Scan for the cell matching the given text and deliver its (X, Y) coordinate at center. 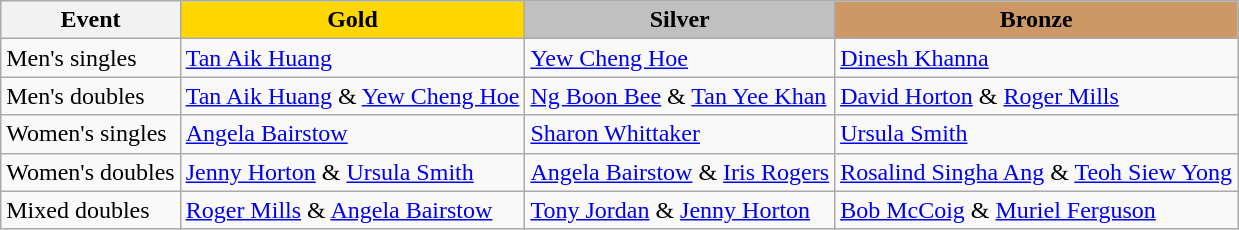
Rosalind Singha Ang & Teoh Siew Yong (1036, 172)
Angela Bairstow (352, 134)
Bronze (1036, 20)
Men's doubles (90, 96)
Jenny Horton & Ursula Smith (352, 172)
Mixed doubles (90, 210)
Dinesh Khanna (1036, 58)
Yew Cheng Hoe (680, 58)
Tan Aik Huang (352, 58)
Bob McCoig & Muriel Ferguson (1036, 210)
Men's singles (90, 58)
Angela Bairstow & Iris Rogers (680, 172)
Roger Mills & Angela Bairstow (352, 210)
Event (90, 20)
David Horton & Roger Mills (1036, 96)
Sharon Whittaker (680, 134)
Ursula Smith (1036, 134)
Tony Jordan & Jenny Horton (680, 210)
Tan Aik Huang & Yew Cheng Hoe (352, 96)
Women's singles (90, 134)
Ng Boon Bee & Tan Yee Khan (680, 96)
Gold (352, 20)
Women's doubles (90, 172)
Silver (680, 20)
